Identify which cell holds the provided text, then report its (x, y) central coordinate. 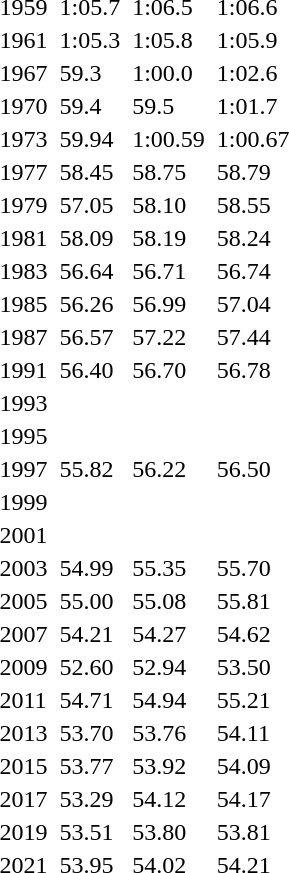
58.09 (90, 238)
55.35 (169, 568)
54.94 (169, 700)
58.19 (169, 238)
56.57 (90, 337)
54.27 (169, 634)
59.3 (90, 73)
58.45 (90, 172)
55.00 (90, 601)
56.70 (169, 370)
53.80 (169, 832)
1:00.0 (169, 73)
53.51 (90, 832)
1:00.59 (169, 139)
53.76 (169, 733)
57.05 (90, 205)
1:05.8 (169, 40)
54.71 (90, 700)
55.82 (90, 469)
53.92 (169, 766)
59.4 (90, 106)
1:05.3 (90, 40)
58.10 (169, 205)
56.99 (169, 304)
54.21 (90, 634)
59.5 (169, 106)
54.12 (169, 799)
53.70 (90, 733)
54.99 (90, 568)
52.60 (90, 667)
59.94 (90, 139)
57.22 (169, 337)
56.64 (90, 271)
56.26 (90, 304)
53.77 (90, 766)
53.29 (90, 799)
55.08 (169, 601)
58.75 (169, 172)
56.71 (169, 271)
56.40 (90, 370)
52.94 (169, 667)
56.22 (169, 469)
